Scan for the cell matching the given text and deliver its [x, y] coordinate at center. 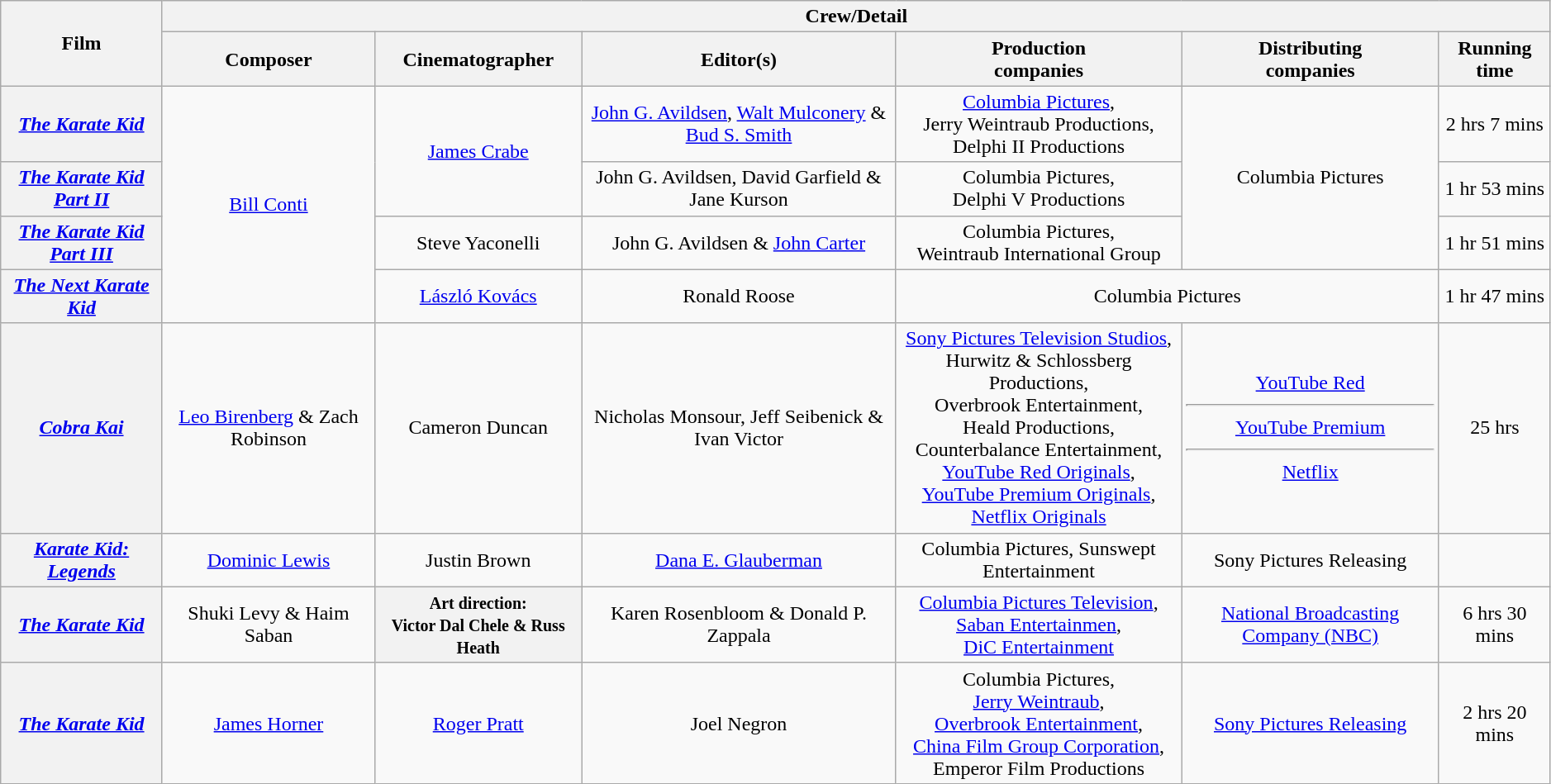
James Horner [268, 723]
Ronald Roose [739, 296]
Crew/Detail [856, 17]
Columbia Pictures, Sunswept Entertainment [1039, 560]
Roger Pratt [478, 723]
Dana E. Glauberman [739, 560]
László Kovács [478, 296]
Shuki Levy & Haim Saban [268, 625]
Cameron Duncan [478, 428]
1 hr 53 mins [1494, 188]
Running time [1494, 59]
Justin Brown [478, 560]
Karen Rosenbloom & Donald P. Zappala [739, 625]
Leo Birenberg & Zach Robinson [268, 428]
1 hr 47 mins [1494, 296]
Film [82, 43]
Joel Negron [739, 723]
Bill Conti [268, 205]
25 hrs [1494, 428]
2 hrs 7 mins [1494, 124]
The Karate Kid Part III [82, 243]
6 hrs 30 mins [1494, 625]
Editor(s) [739, 59]
Art direction:Victor Dal Chele & Russ Heath [478, 625]
Columbia Pictures, Jerry Weintraub, Overbrook Entertainment, China Film Group Corporation, Emperor Film Productions [1039, 723]
The Karate Kid Part II [82, 188]
Dominic Lewis [268, 560]
Columbia Pictures, Weintraub International Group [1039, 243]
Nicholas Monsour, Jeff Seibenick & Ivan Victor [739, 428]
1 hr 51 mins [1494, 243]
Columbia Pictures Television, Saban Entertainmen,DiC Entertainment [1039, 625]
Cobra Kai [82, 428]
John G. Avildsen, David Garfield & Jane Kurson [739, 188]
2 hrs 20 mins [1494, 723]
Columbia Pictures, Jerry Weintraub Productions, Delphi II Productions [1039, 124]
Composer [268, 59]
YouTube RedYouTube Premium Netflix [1311, 428]
Productioncompanies [1039, 59]
The Next Karate Kid [82, 296]
Steve Yaconelli [478, 243]
Cinematographer [478, 59]
National Broadcasting Company (NBC) [1311, 625]
Karate Kid: Legends [82, 560]
John G. Avildsen, Walt Mulconery & Bud S. Smith [739, 124]
James Crabe [478, 150]
John G. Avildsen & John Carter [739, 243]
Distributingcompanies [1311, 59]
Columbia Pictures, Delphi V Productions [1039, 188]
